Locate the cell with the specified text and output its [x, y] center coordinate. 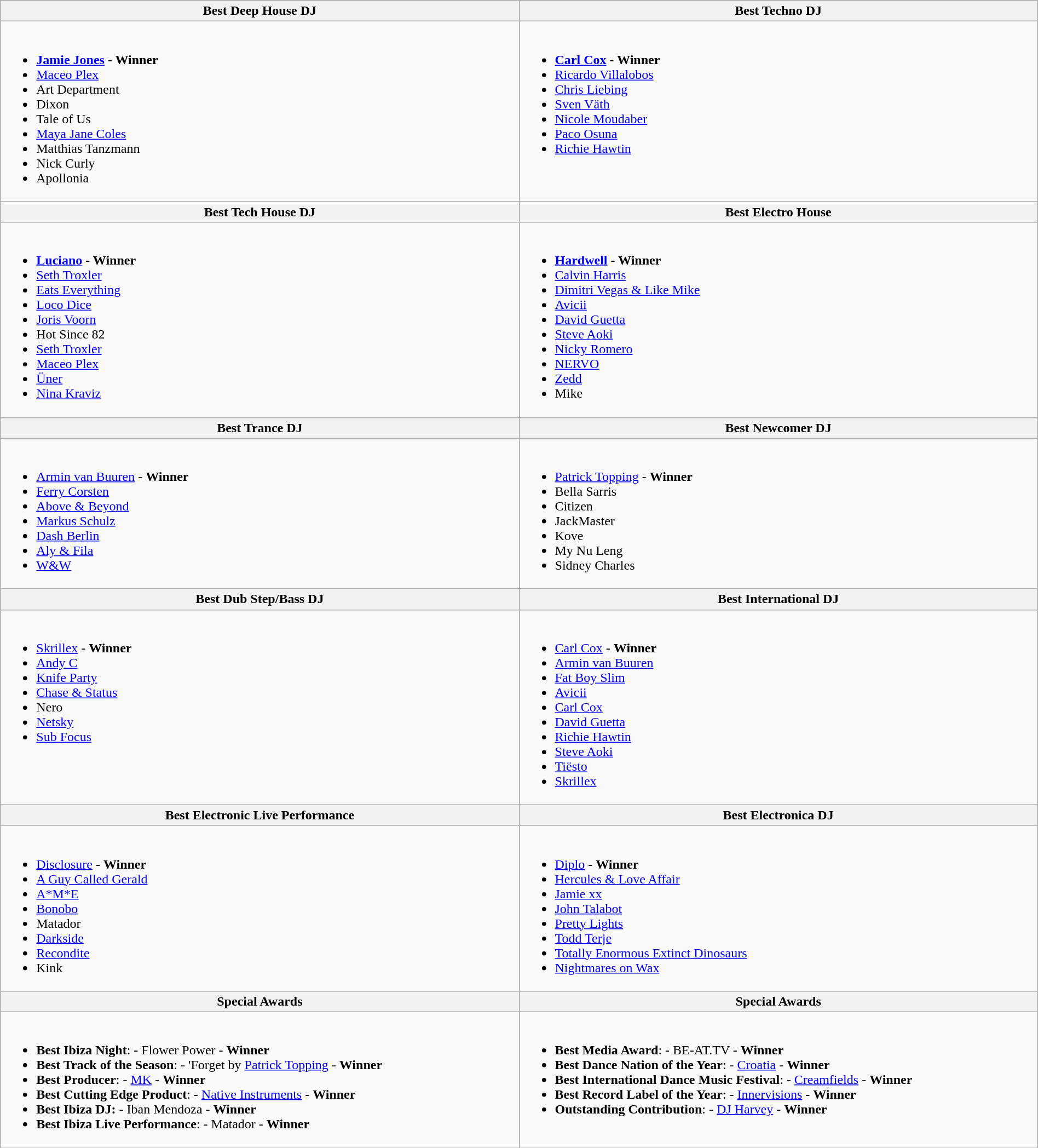
Skrillex - WinnerAndy CKnife PartyChase & StatusNeroNetskySub Focus [259, 707]
Carl Cox - WinnerArmin van BuurenFat Boy SlimAviciiCarl CoxDavid GuettaRichie HawtinSteve AokiTiëstoSkrillex [778, 707]
Best Electro House [778, 212]
Best International DJ [778, 599]
Patrick Topping - WinnerBella SarrisCitizenJackMasterKoveMy Nu LengSidney Charles [778, 514]
Best Tech House DJ [259, 212]
Armin van Buuren - WinnerFerry CorstenAbove & BeyondMarkus SchulzDash BerlinAly & FilaW&W [259, 514]
Luciano - WinnerSeth TroxlerEats EverythingLoco DiceJoris VoornHot Since 82Seth TroxlerMaceo PlexÜnerNina Kraviz [259, 320]
Best Techno DJ [778, 11]
Best Electronic Live Performance [259, 815]
Best Trance DJ [259, 428]
Best Newcomer DJ [778, 428]
Best Deep House DJ [259, 11]
Diplo - WinnerHercules & Love AffairJamie xxJohn TalabotPretty LightsTodd TerjeTotally Enormous Extinct DinosaursNightmares on Wax [778, 908]
Hardwell - WinnerCalvin HarrisDimitri Vegas & Like MikeAviciiDavid GuettaSteve AokiNicky RomeroNERVOZeddMike [778, 320]
Best Dub Step/Bass DJ [259, 599]
Best Electronica DJ [778, 815]
Jamie Jones - WinnerMaceo PlexArt DepartmentDixonTale of UsMaya Jane ColesMatthias TanzmannNick CurlyApollonia [259, 112]
Disclosure - WinnerA Guy Called GeraldA*M*EBonoboMatadorDarksideReconditeKink [259, 908]
Carl Cox - WinnerRicardo VillalobosChris LiebingSven VäthNicole MoudaberPaco OsunaRichie Hawtin [778, 112]
